Find where the given text appears and provide that cell's center as [X, Y] coordinate. 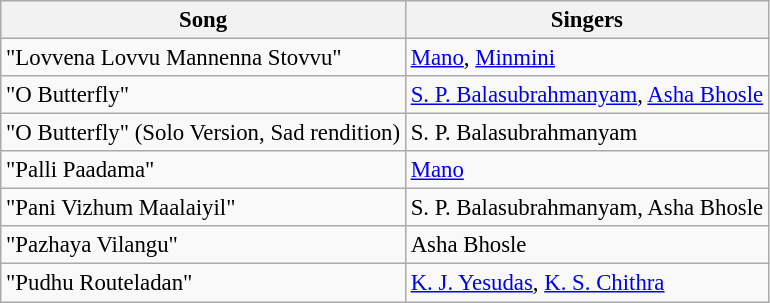
"Pudhu Routeladan" [204, 283]
S. P. Balasubrahmanyam [586, 133]
Mano [586, 170]
Mano, Minmini [586, 58]
"O Butterfly" (Solo Version, Sad rendition) [204, 133]
"Pani Vizhum Maalaiyil" [204, 208]
"O Butterfly" [204, 95]
K. J. Yesudas, K. S. Chithra [586, 283]
Asha Bhosle [586, 245]
Song [204, 20]
"Lovvena Lovvu Mannenna Stovvu" [204, 58]
"Pazhaya Vilangu" [204, 245]
Singers [586, 20]
"Palli Paadama" [204, 170]
